Return (x, y) of the center of cell containing provided text 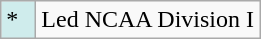
Led NCAA Division I (148, 20)
* (18, 20)
